Capture the cell that displays the provided text and extract its (x, y) central coordinate. 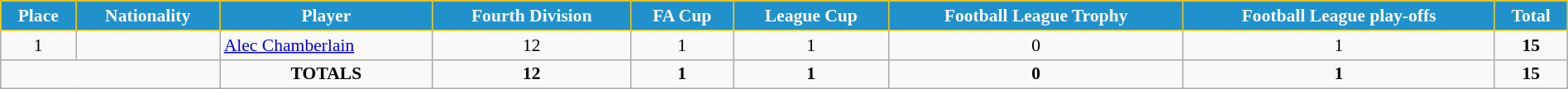
FA Cup (681, 16)
Player (327, 16)
Fourth Division (531, 16)
Football League Trophy (1036, 16)
Place (38, 16)
TOTALS (327, 74)
Total (1531, 16)
League Cup (811, 16)
Alec Chamberlain (327, 45)
Nationality (148, 16)
Football League play-offs (1339, 16)
